From the cell containing the given text, extract its center point as (X, Y) coordinate. 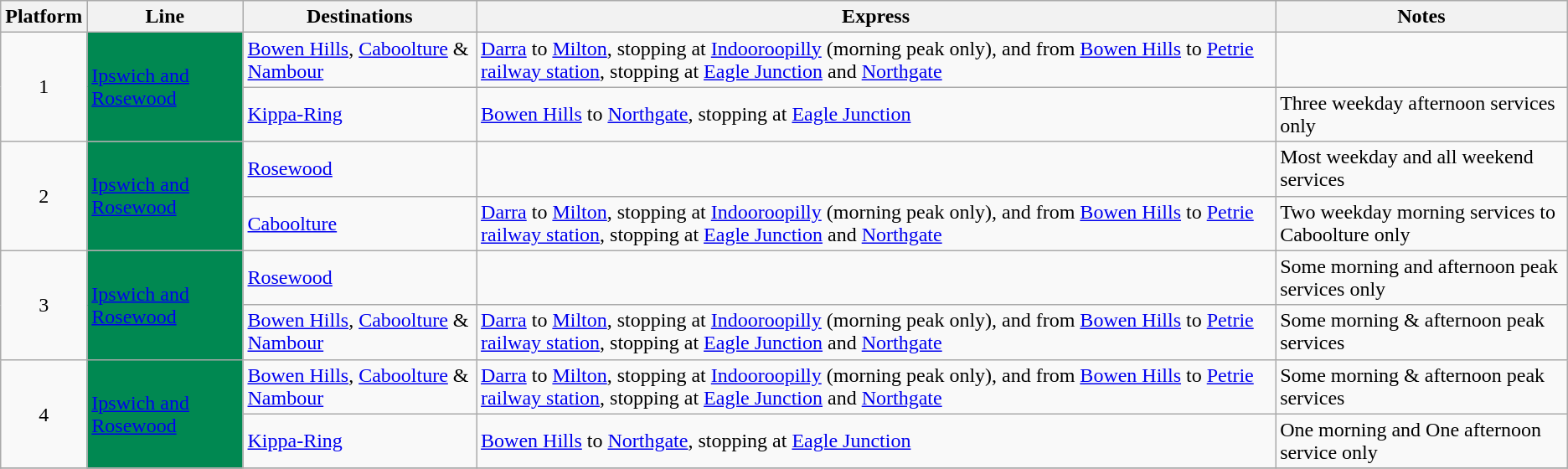
4 (44, 414)
Two weekday morning services to Caboolture only (1422, 223)
One morning and One afternoon service only (1422, 441)
Some morning and afternoon peak services only (1422, 278)
3 (44, 305)
Line (165, 17)
1 (44, 87)
Caboolture (360, 223)
Platform (44, 17)
Destinations (360, 17)
Express (876, 17)
Three weekday afternoon services only (1422, 114)
2 (44, 196)
Notes (1422, 17)
Most weekday and all weekend services (1422, 169)
